Find where the given text appears and provide that cell's center as (X, Y) coordinate. 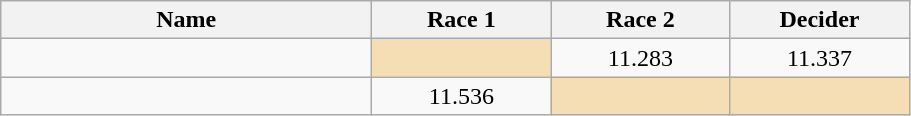
Race 2 (640, 20)
11.536 (462, 96)
Race 1 (462, 20)
11.337 (820, 58)
Decider (820, 20)
11.283 (640, 58)
Name (186, 20)
